Return the (x, y) coordinate for the center point of the cell that contains the specified text.  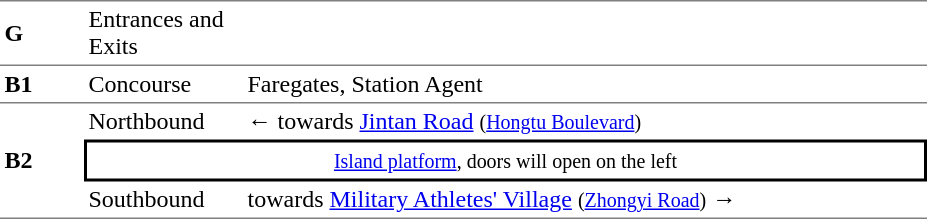
Concourse (164, 84)
G (42, 32)
B1 (42, 84)
Island platform, doors will open on the left (506, 161)
Entrances and Exits (164, 32)
Faregates, Station Agent (585, 84)
Northbound (164, 122)
← towards Jintan Road (Hongtu Boulevard) (585, 122)
